Pinpoint the cell where the given text exists, returning its (X, Y) midpoint coordinate. 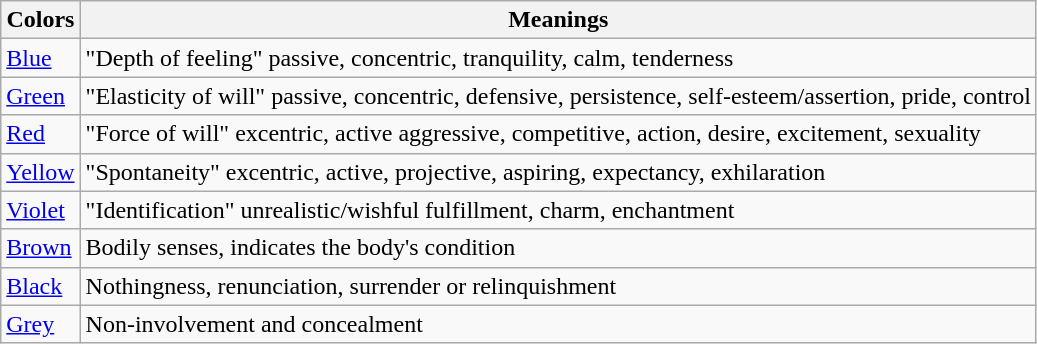
Violet (40, 210)
Green (40, 96)
Meanings (558, 20)
Bodily senses, indicates the body's condition (558, 248)
"Elasticity of will" passive, concentric, defensive, persistence, self-esteem/assertion, pride, control (558, 96)
Nothingness, renunciation, surrender or relinquishment (558, 286)
"Force of will" excentric, active aggressive, competitive, action, desire, excitement, sexuality (558, 134)
Black (40, 286)
"Identification" unrealistic/wishful fulfillment, charm, enchantment (558, 210)
"Spontaneity" excentric, active, projective, aspiring, expectancy, exhilaration (558, 172)
Yellow (40, 172)
"Depth of feeling" passive, concentric, tranquility, calm, tenderness (558, 58)
Brown (40, 248)
Blue (40, 58)
Red (40, 134)
Colors (40, 20)
Grey (40, 324)
Non-involvement and concealment (558, 324)
